Identify which cell holds the provided text, then report its (X, Y) central coordinate. 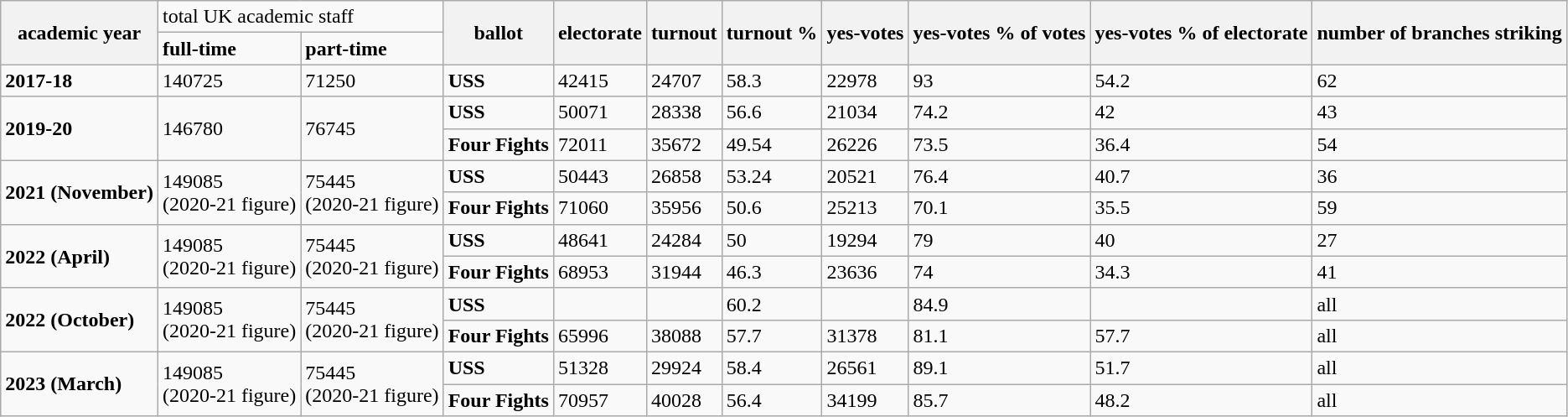
40.7 (1202, 176)
2022 (October) (80, 320)
62 (1440, 81)
70957 (600, 400)
79 (999, 240)
41 (1440, 272)
24707 (684, 81)
54.2 (1202, 81)
85.7 (999, 400)
2023 (March) (80, 383)
51328 (600, 367)
50071 (600, 112)
2021 (November) (80, 192)
22978 (865, 81)
total UK academic staff (300, 17)
51.7 (1202, 367)
71250 (372, 81)
71060 (600, 208)
65996 (600, 336)
20521 (865, 176)
electorate (600, 33)
24284 (684, 240)
46.3 (772, 272)
76745 (372, 128)
49.54 (772, 144)
76.4 (999, 176)
68953 (600, 272)
2017-18 (80, 81)
81.1 (999, 336)
48641 (600, 240)
21034 (865, 112)
yes-votes % of electorate (1202, 33)
53.24 (772, 176)
140725 (229, 81)
56.6 (772, 112)
number of branches striking (1440, 33)
36 (1440, 176)
2019-20 (80, 128)
58.3 (772, 81)
56.4 (772, 400)
73.5 (999, 144)
36.4 (1202, 144)
35956 (684, 208)
yes-votes % of votes (999, 33)
60.2 (772, 304)
29924 (684, 367)
26226 (865, 144)
74 (999, 272)
yes-votes (865, 33)
35.5 (1202, 208)
93 (999, 81)
part-time (372, 49)
72011 (600, 144)
89.1 (999, 367)
turnout (684, 33)
70.1 (999, 208)
25213 (865, 208)
50.6 (772, 208)
28338 (684, 112)
38088 (684, 336)
58.4 (772, 367)
42 (1202, 112)
54 (1440, 144)
48.2 (1202, 400)
full-time (229, 49)
26858 (684, 176)
40028 (684, 400)
27 (1440, 240)
59 (1440, 208)
43 (1440, 112)
19294 (865, 240)
2022 (April) (80, 256)
turnout % (772, 33)
84.9 (999, 304)
ballot (498, 33)
40 (1202, 240)
34199 (865, 400)
42415 (600, 81)
academic year (80, 33)
26561 (865, 367)
34.3 (1202, 272)
31944 (684, 272)
50 (772, 240)
23636 (865, 272)
31378 (865, 336)
35672 (684, 144)
50443 (600, 176)
74.2 (999, 112)
146780 (229, 128)
